Detect which cell encompasses the target text, then output its [x, y] center coordinate. 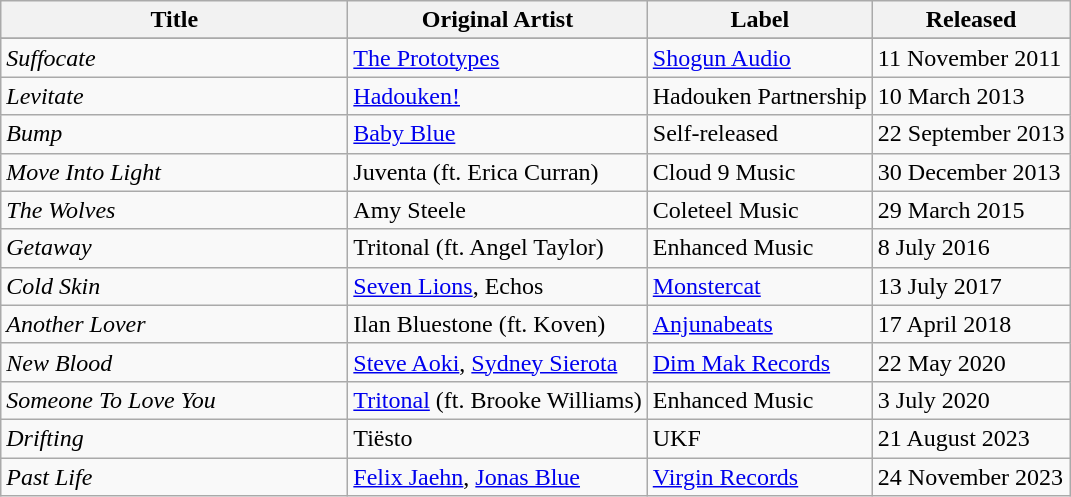
Dim Mak Records [760, 362]
Coleteel Music [760, 210]
Tritonal (ft. Brooke Williams) [498, 400]
13 July 2017 [971, 286]
Hadouken Partnership [760, 96]
21 August 2023 [971, 438]
Original Artist [498, 20]
Amy Steele [498, 210]
Drifting [174, 438]
Cold Skin [174, 286]
Ilan Bluestone (ft. Koven) [498, 324]
Label [760, 20]
Felix Jaehn, Jonas Blue [498, 477]
22 May 2020 [971, 362]
Shogun Audio [760, 58]
3 July 2020 [971, 400]
24 November 2023 [971, 477]
Getaway [174, 248]
Past Life [174, 477]
New Blood [174, 362]
Suffocate [174, 58]
22 September 2013 [971, 134]
Baby Blue [498, 134]
Another Lover [174, 324]
Bump [174, 134]
UKF [760, 438]
The Wolves [174, 210]
Monstercat [760, 286]
10 March 2013 [971, 96]
Released [971, 20]
Cloud 9 Music [760, 172]
30 December 2013 [971, 172]
Self-released [760, 134]
29 March 2015 [971, 210]
Virgin Records [760, 477]
Hadouken! [498, 96]
Seven Lions, Echos [498, 286]
Steve Aoki, Sydney Sierota [498, 362]
Anjunabeats [760, 324]
Move Into Light [174, 172]
Juventa (ft. Erica Curran) [498, 172]
Tiësto [498, 438]
Levitate [174, 96]
The Prototypes [498, 58]
Title [174, 20]
8 July 2016 [971, 248]
Someone To Love You [174, 400]
Tritonal (ft. Angel Taylor) [498, 248]
11 November 2011 [971, 58]
17 April 2018 [971, 324]
